For the text-containing cell, return its midpoint in [x, y] coordinate format. 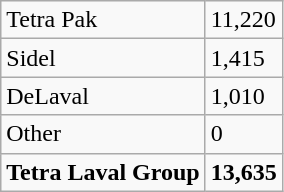
DeLaval [103, 96]
1,010 [244, 96]
Other [103, 134]
Tetra Laval Group [103, 172]
Tetra Pak [103, 20]
0 [244, 134]
13,635 [244, 172]
Sidel [103, 58]
1,415 [244, 58]
11,220 [244, 20]
